Pinpoint the cell where the given text exists, returning its (x, y) midpoint coordinate. 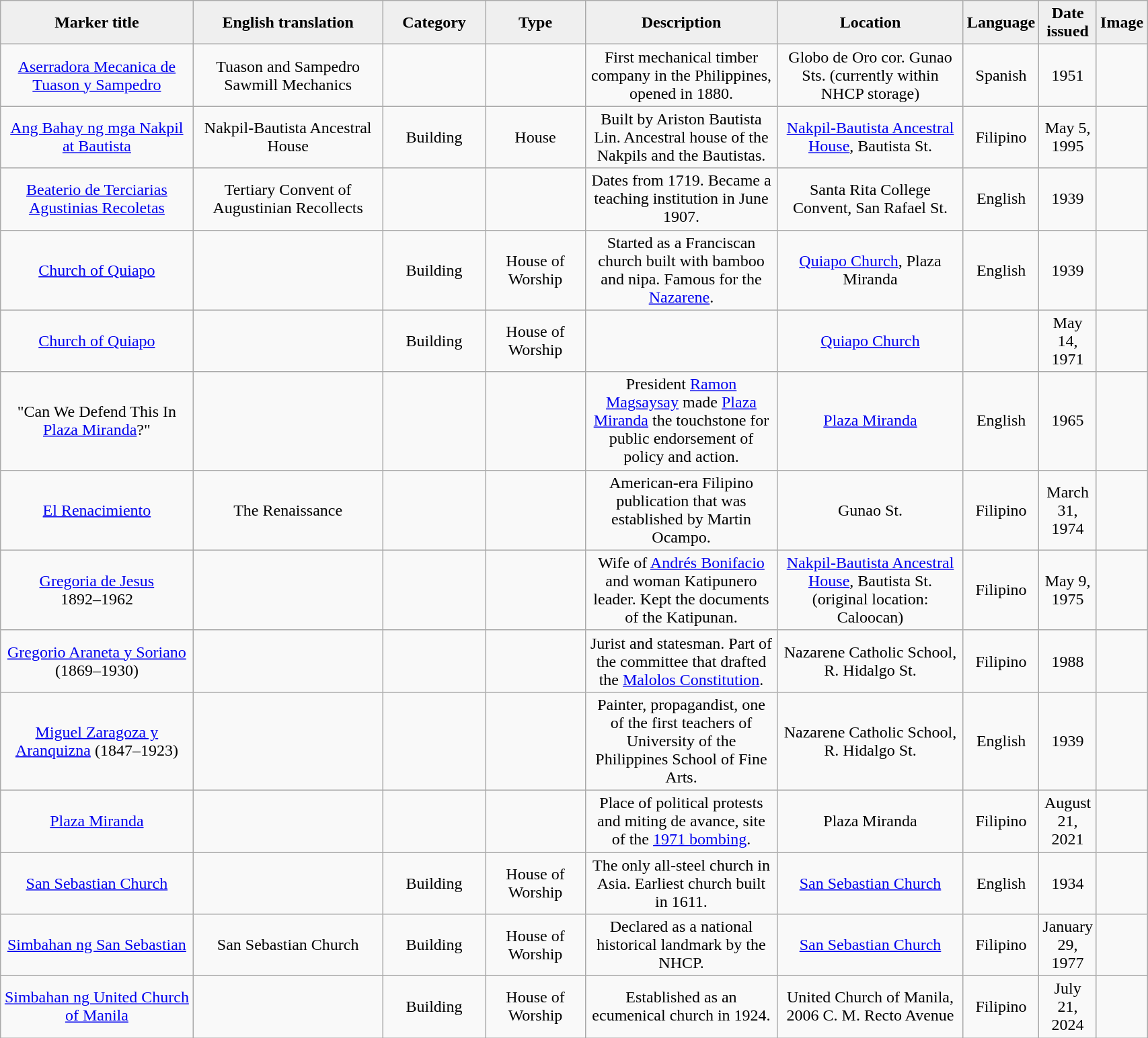
Quiapo Church, Plaza Miranda (870, 270)
May 9, 1975 (1068, 590)
January 29, 1977 (1068, 945)
1988 (1068, 661)
1951 (1068, 75)
Nakpil-Bautista Ancestral House, Bautista St. (870, 137)
May 14, 1971 (1068, 341)
1934 (1068, 883)
Aserradora Mecanica de Tuason y Sampedro (97, 75)
Gregoria de Jesus1892–1962 (97, 590)
Declared as a national historical landmark by the NHCP. (681, 945)
First mechanical timber company in the Philippines, opened in 1880. (681, 75)
Globo de Oro cor. Gunao Sts. (currently within NHCP storage) (870, 75)
May 5, 1995 (1068, 137)
Tuason and Sampedro Sawmill Mechanics (288, 75)
Simbahan ng United Church of Manila (97, 1007)
August 21, 2021 (1068, 821)
Santa Rita College Convent, San Rafael St. (870, 199)
Jurist and statesman. Part of the committee that drafted the Malolos Constitution. (681, 661)
Ang Bahay ng mga Nakpil at Bautista (97, 137)
Place of political protests and miting de avance, site of the 1971 bombing. (681, 821)
"Can We Defend This In Plaza Miranda?" (97, 421)
Marker title (97, 23)
Started as a Franciscan church built with bamboo and nipa. Famous for the Nazarene. (681, 270)
Quiapo Church (870, 341)
Wife of Andrés Bonifacio and woman Katipunero leader. Kept the documents of the Katipunan. (681, 590)
1965 (1068, 421)
Type (535, 23)
Simbahan ng San Sebastian (97, 945)
The Renaissance (288, 510)
Miguel Zaragoza y Aranquizna (1847–1923) (97, 741)
Language (1001, 23)
Tertiary Convent of Augustinian Recollects (288, 199)
English translation (288, 23)
Location (870, 23)
Category (434, 23)
March 31, 1974 (1068, 510)
July 21, 2024 (1068, 1007)
American-era Filipino publication that was established by Martin Ocampo. (681, 510)
Gunao St. (870, 510)
Established as an ecumenical church in 1924. (681, 1007)
Image (1122, 23)
House (535, 137)
El Renacimiento (97, 510)
Dates from 1719. Became a teaching institution in June 1907. (681, 199)
Beaterio de Terciarias Agustinias Recoletas (97, 199)
Gregorio Araneta y Soriano (1869–1930) (97, 661)
The only all-steel church in Asia. Earliest church built in 1611. (681, 883)
Spanish (1001, 75)
Painter, propagandist, one of the first teachers of University of the Philippines School of Fine Arts. (681, 741)
Nakpil-Bautista Ancestral House, Bautista St. (original location: Caloocan) (870, 590)
Description (681, 23)
Nakpil-Bautista Ancestral House (288, 137)
Date issued (1068, 23)
President Ramon Magsaysay made Plaza Miranda the touchstone for public endorsement of policy and action. (681, 421)
United Church of Manila, 2006 C. M. Recto Avenue (870, 1007)
Built by Ariston Bautista Lin. Ancestral house of the Nakpils and the Bautistas. (681, 137)
